Return [X, Y] of the center of cell containing provided text 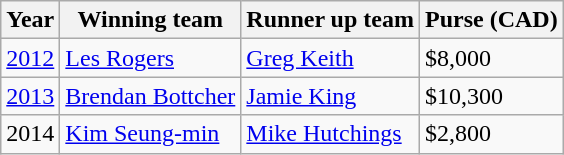
Winning team [150, 20]
Les Rogers [150, 58]
Greg Keith [330, 58]
Purse (CAD) [491, 20]
Year [30, 20]
2014 [30, 134]
Mike Hutchings [330, 134]
2013 [30, 96]
$10,300 [491, 96]
$8,000 [491, 58]
2012 [30, 58]
Runner up team [330, 20]
$2,800 [491, 134]
Brendan Bottcher [150, 96]
Jamie King [330, 96]
Kim Seung-min [150, 134]
